For the text-containing cell, return its midpoint in [X, Y] coordinate format. 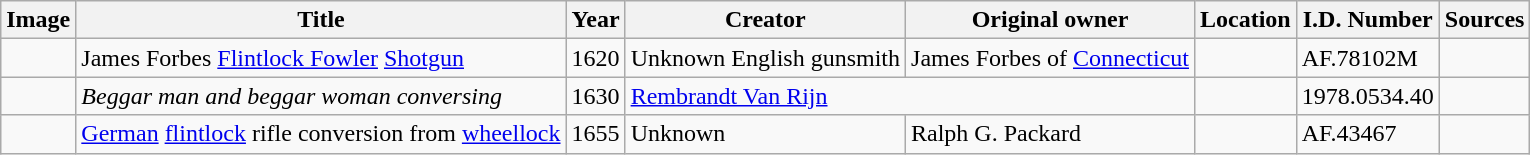
Sources [1484, 20]
Rembrandt Van Rijn [910, 96]
1978.0534.40 [1368, 96]
Location [1246, 20]
James Forbes Flintlock Fowler Shotgun [321, 58]
AF.78102M [1368, 58]
Year [596, 20]
AF.43467 [1368, 134]
German flintlock rifle conversion from wheellock [321, 134]
Unknown [765, 134]
Title [321, 20]
1630 [596, 96]
Ralph G. Packard [1050, 134]
James Forbes of Connecticut [1050, 58]
Image [38, 20]
Creator [765, 20]
Original owner [1050, 20]
Beggar man and beggar woman conversing [321, 96]
1655 [596, 134]
I.D. Number [1368, 20]
1620 [596, 58]
Unknown English gunsmith [765, 58]
